Extract the (x, y) coordinate from the center of the cell holding the provided text.  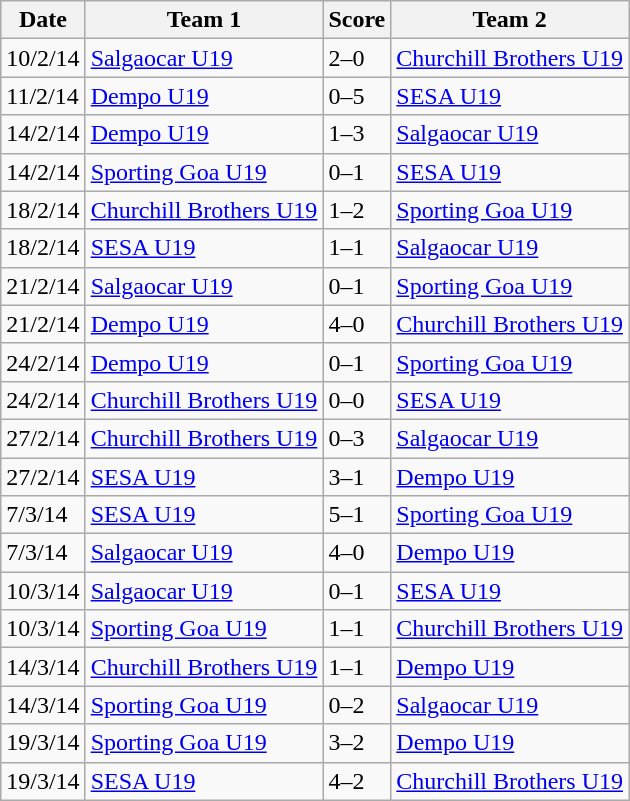
Team 1 (204, 20)
0–3 (357, 438)
0–5 (357, 96)
11/2/14 (43, 96)
1–2 (357, 210)
5–1 (357, 515)
3–1 (357, 477)
0–0 (357, 400)
4–2 (357, 781)
1–3 (357, 134)
Date (43, 20)
Score (357, 20)
2–0 (357, 58)
Team 2 (510, 20)
10/2/14 (43, 58)
3–2 (357, 743)
0–2 (357, 705)
